From the cell containing the given text, extract its center point as [x, y] coordinate. 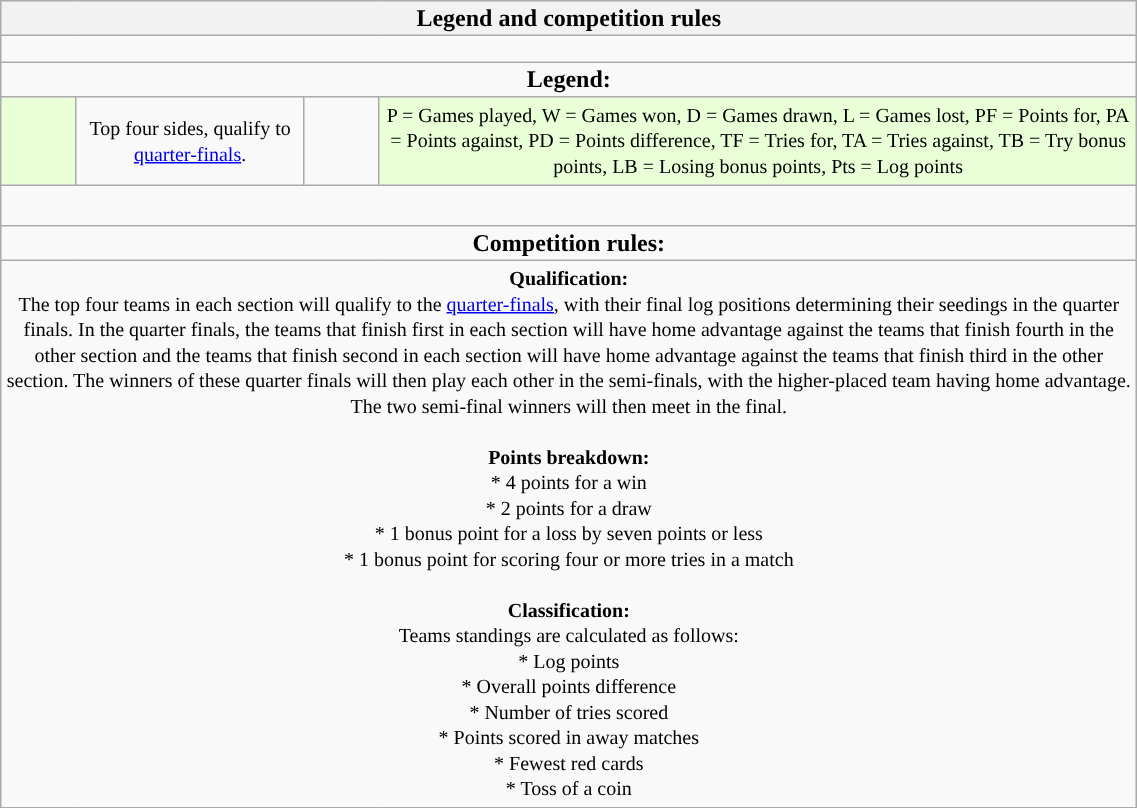
Legend and competition rules [569, 18]
Competition rules: [569, 244]
Legend: [569, 80]
Top four sides, qualify to quarter-finals. [190, 141]
